From the cell containing the given text, extract its center point as (x, y) coordinate. 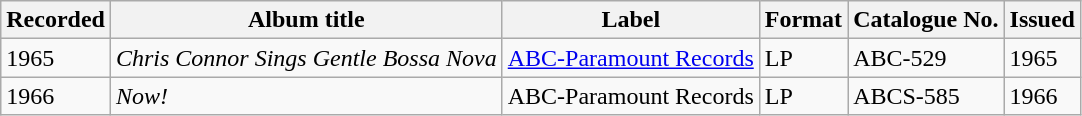
Album title (306, 20)
Recorded (56, 20)
ABCS-585 (926, 96)
Now! (306, 96)
Catalogue No. (926, 20)
Chris Connor Sings Gentle Bossa Nova (306, 58)
Format (803, 20)
Issued (1042, 20)
ABC-529 (926, 58)
Label (630, 20)
